Provide the [x, y] coordinate of the cell's center where the given text is located.  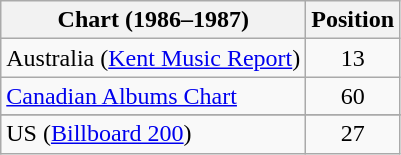
13 [353, 58]
27 [353, 134]
Canadian Albums Chart [154, 96]
US (Billboard 200) [154, 134]
Position [353, 20]
60 [353, 96]
Chart (1986–1987) [154, 20]
Australia (Kent Music Report) [154, 58]
